Scan for the cell matching the given text and deliver its (x, y) coordinate at center. 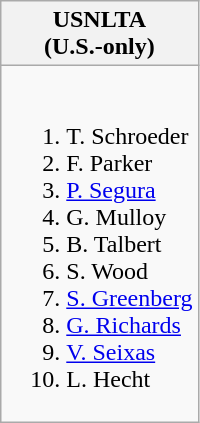
USNLTA(U.S.-only) (100, 34)
T. Schroeder F. Parker P. Segura G. Mulloy B. Talbert S. Wood S. Greenberg G. Richards V. Seixas L. Hecht (100, 244)
